Identify which cell holds the provided text, then report its (x, y) central coordinate. 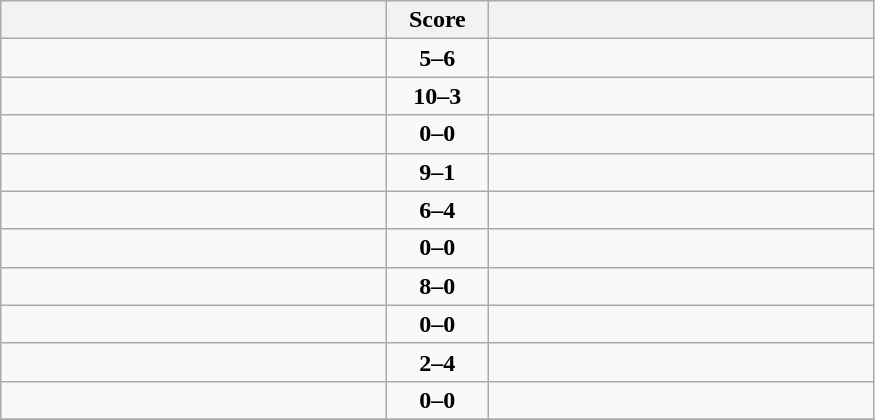
5–6 (438, 58)
9–1 (438, 172)
2–4 (438, 362)
6–4 (438, 210)
Score (438, 20)
10–3 (438, 96)
8–0 (438, 286)
